Return the (X, Y) coordinate for the center point of the cell that contains the specified text.  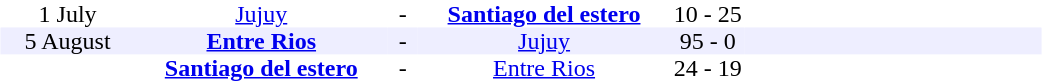
24 - 19 (708, 68)
1 July (67, 14)
5 August (67, 42)
95 - 0 (708, 42)
10 - 25 (708, 14)
